Identify which cell holds the provided text, then report its [x, y] central coordinate. 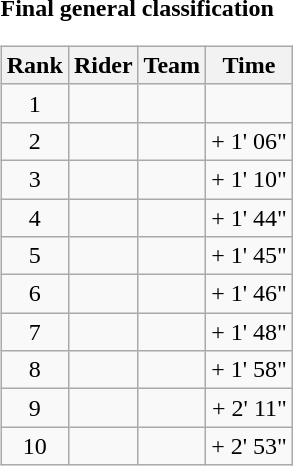
Rider [103, 65]
Rank [34, 65]
+ 1' 58" [250, 370]
+ 2' 11" [250, 408]
+ 1' 46" [250, 294]
9 [34, 408]
+ 1' 48" [250, 332]
+ 1' 10" [250, 179]
+ 2' 53" [250, 446]
Team [172, 65]
5 [34, 256]
Time [250, 65]
+ 1' 44" [250, 217]
3 [34, 179]
4 [34, 217]
+ 1' 45" [250, 256]
7 [34, 332]
8 [34, 370]
1 [34, 103]
+ 1' 06" [250, 141]
2 [34, 141]
10 [34, 446]
6 [34, 294]
